Identify which cell holds the provided text, then report its [x, y] central coordinate. 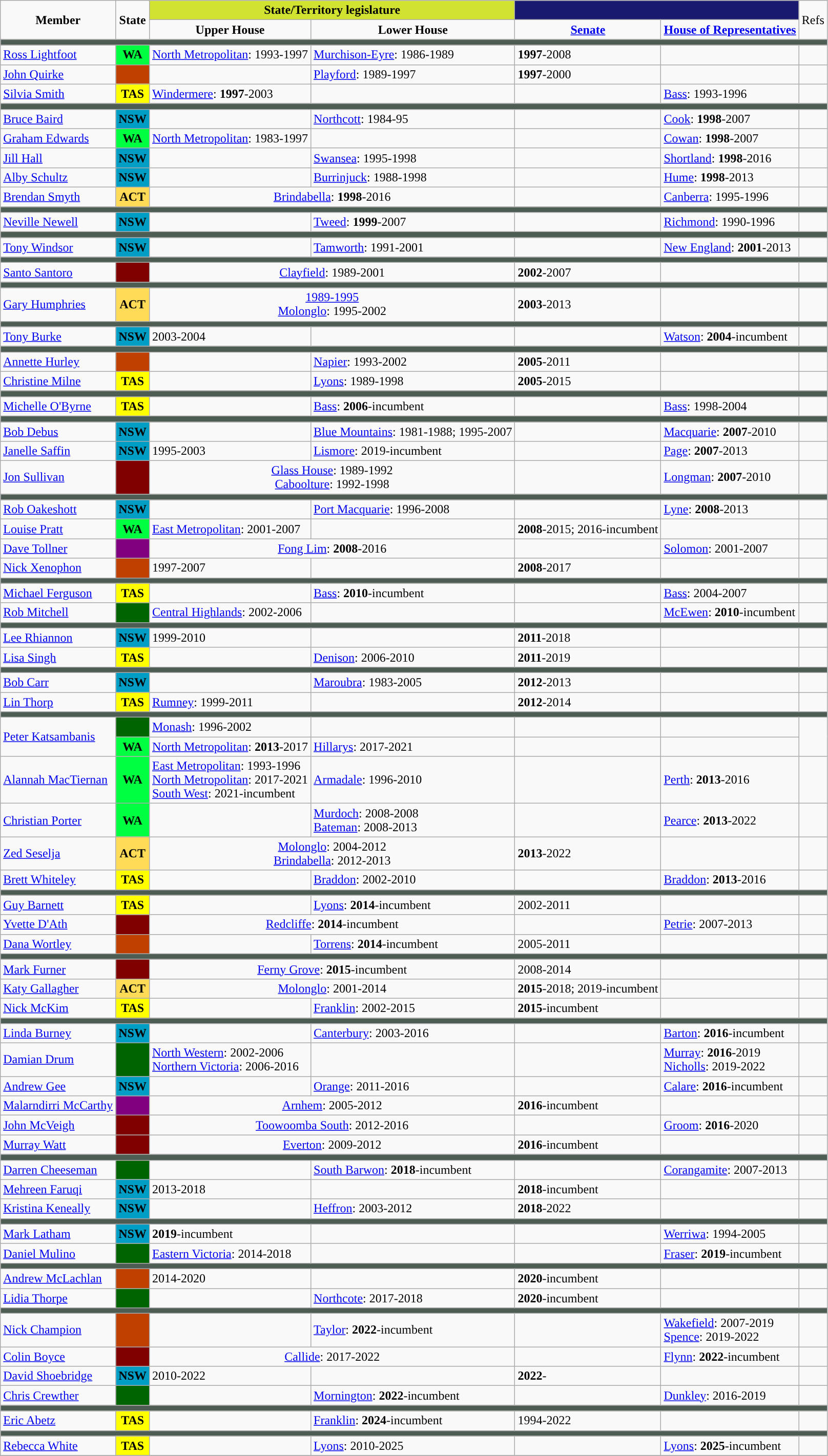
Murray: 2016-2019Nicholls: 2019-2022 [730, 1060]
McEwen: 2010-incumbent [730, 613]
Flynn: 2022-incumbent [730, 1357]
Dunkley: 2016-2019 [730, 1396]
Bruce Baird [58, 119]
Senate [588, 30]
2019-incumbent [230, 1234]
2010-2022 [230, 1376]
Bob Debus [58, 432]
Lyons: 2014-incumbent [413, 905]
2013-2018 [230, 1189]
Petrie: 2007-2013 [730, 924]
Alby Schultz [58, 177]
1989-1995Molonglo: 1995-2002 [332, 304]
Jon Sullivan [58, 477]
Kristina Keneally [58, 1209]
Callide: 2017-2022 [332, 1357]
Murdoch: 2008-2008Bateman: 2008-2013 [413, 820]
1994-2022 [588, 1421]
Alannah MacTiernan [58, 780]
Cook: 1998-2007 [730, 119]
Refs [813, 20]
Zed Seselja [58, 853]
Lismore: 2019-incumbent [413, 451]
Perth: 2013-2016 [730, 780]
Christine Milne [58, 381]
Darren Cheeseman [58, 1170]
Calare: 2016-incumbent [730, 1086]
2011-2019 [588, 657]
Neville Newell [58, 222]
Tweed: 1999-2007 [413, 222]
Blue Mountains: 1981-1988; 1995-2007 [413, 432]
Linda Burney [58, 1033]
1997-2007 [230, 568]
Colin Boyce [58, 1357]
Franklin: 2024-incumbent [413, 1421]
Monash: 1996-2002 [230, 727]
Lower House [413, 30]
2003-2013 [588, 304]
Windermere: 1997-2003 [230, 94]
Damian Drum [58, 1060]
Louise Pratt [58, 529]
Daniel Mulino [58, 1253]
Bass: 1993-1996 [730, 94]
Nick Xenophon [58, 568]
Heffron: 2003-2012 [413, 1209]
2002-2007 [588, 272]
Central Highlands: 2002-2006 [230, 613]
Northcote: 2017-2018 [413, 1298]
Molonglo: 2001-2014 [332, 988]
Murchison-Eyre: 1986-1989 [413, 55]
Braddon: 2013-2016 [730, 880]
Murray Watt [58, 1145]
Canterbury: 2003-2016 [413, 1033]
2008-2014 [588, 969]
Rebecca White [58, 1446]
East Metropolitan: 1993-1996North Metropolitan: 2017-2021South West: 2021-incumbent [230, 780]
State [133, 20]
2008-2015; 2016-incumbent [588, 529]
Bass: 2006-incumbent [413, 406]
2012-2013 [588, 682]
Swansea: 1995-1998 [413, 158]
Bass: 1998-2004 [730, 406]
North Metropolitan: 2013-2017 [230, 747]
Braddon: 2002-2010 [413, 880]
Napier: 1993-2002 [413, 362]
Glass House: 1989-1992Caboolture: 1992-1998 [332, 477]
House of Representatives [730, 30]
New England: 2001-2013 [730, 247]
2008-2017 [588, 568]
Guy Barnett [58, 905]
Page: 2007-2013 [730, 451]
Eastern Victoria: 2014-2018 [230, 1253]
Tony Burke [58, 336]
Andrew McLachlan [58, 1278]
Eric Abetz [58, 1421]
Clayfield: 1989-2001 [332, 272]
1995-2003 [230, 451]
Mehreen Faruqi [58, 1189]
Redcliffe: 2014-incumbent [332, 924]
Lyons: 2025-incumbent [730, 1446]
Nick Champion [58, 1331]
Orange: 2011-2016 [413, 1086]
Richmond: 1990-1996 [730, 222]
Bass: 2004-2007 [730, 593]
Denison: 2006-2010 [413, 657]
Jill Hall [58, 158]
Lidia Thorpe [58, 1298]
2014-2020 [230, 1278]
2018-2022 [588, 1209]
2015-incumbent [588, 1008]
2022- [588, 1376]
Christian Porter [58, 820]
Tamworth: 1991-2001 [413, 247]
Brendan Smyth [58, 197]
Pearce: 2013-2022 [730, 820]
1997-2000 [588, 74]
Macquarie: 2007-2010 [730, 432]
Bob Carr [58, 682]
2011-2018 [588, 638]
Mornington: 2022-incumbent [413, 1396]
Canberra: 1995-1996 [730, 197]
Corangamite: 2007-2013 [730, 1170]
2012-2014 [588, 702]
Solomon: 2001-2007 [730, 548]
Everton: 2009-2012 [332, 1145]
Malarndirri McCarthy [58, 1106]
Fraser: 2019-incumbent [730, 1253]
Playford: 1989-1997 [413, 74]
Santo Santoro [58, 272]
Fong Lim: 2008-2016 [332, 548]
Arnhem: 2005-2012 [332, 1106]
Tony Windsor [58, 247]
Lin Thorp [58, 702]
Michael Ferguson [58, 593]
Bass: 2010-incumbent [413, 593]
Lyons: 1989-1998 [413, 381]
2005-2015 [588, 381]
State/Territory legislature [332, 10]
Yvette D'Ath [58, 924]
Wakefield: 2007-2019Spence: 2019-2022 [730, 1331]
Armadale: 1996-2010 [413, 780]
2018-incumbent [588, 1189]
2013-2022 [588, 853]
Peter Katsambanis [58, 737]
Toowoomba South: 2012-2016 [332, 1125]
South Barwon: 2018-incumbent [413, 1170]
Hume: 1998-2013 [730, 177]
Hillarys: 2017-2021 [413, 747]
Cowan: 1998-2007 [730, 138]
Northcott: 1984-95 [413, 119]
Ferny Grove: 2015-incumbent [332, 969]
Michelle O'Byrne [58, 406]
North Western: 2002-2006Northern Victoria: 2006-2016 [230, 1060]
Ross Lightfoot [58, 55]
Brett Whiteley [58, 880]
Graham Edwards [58, 138]
Shortland: 1998-2016 [730, 158]
East Metropolitan: 2001-2007 [230, 529]
Gary Humphries [58, 304]
Member [58, 20]
Brindabella: 1998-2016 [332, 197]
Dave Tollner [58, 548]
Port Macquarie: 1996-2008 [413, 510]
Mark Latham [58, 1234]
Chris Crewther [58, 1396]
Dana Wortley [58, 944]
2015-2018; 2019-incumbent [588, 988]
1999-2010 [230, 638]
Groom: 2016-2020 [730, 1125]
Molonglo: 2004-2012Brindabella: 2012-2013 [332, 853]
Longman: 2007-2010 [730, 477]
Mark Furner [58, 969]
Annette Hurley [58, 362]
Lee Rhiannon [58, 638]
Rob Mitchell [58, 613]
Torrens: 2014-incumbent [413, 944]
Barton: 2016-incumbent [730, 1033]
Rob Oakeshott [58, 510]
Werriwa: 1994-2005 [730, 1234]
John Quirke [58, 74]
Upper House [230, 30]
Rumney: 1999-2011 [230, 702]
David Shoebridge [58, 1376]
2003-2004 [230, 336]
Burrinjuck: 1988-1998 [413, 177]
Silvia Smith [58, 94]
Watson: 2004-incumbent [730, 336]
Lisa Singh [58, 657]
Katy Gallagher [58, 988]
Franklin: 2002-2015 [413, 1008]
Lyne: 2008-2013 [730, 510]
1997-2008 [588, 55]
Lyons: 2010-2025 [413, 1446]
Janelle Saffin [58, 451]
John McVeigh [58, 1125]
Maroubra: 1983-2005 [413, 682]
North Metropolitan: 1993-1997 [230, 55]
2002-2011 [588, 905]
Taylor: 2022-incumbent [413, 1331]
Nick McKim [58, 1008]
Andrew Gee [58, 1086]
North Metropolitan: 1983-1997 [230, 138]
